Pinpoint the cell where the given text exists, returning its [X, Y] midpoint coordinate. 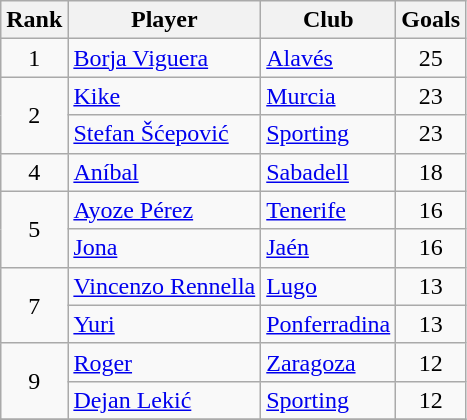
18 [431, 172]
Borja Viguera [164, 58]
Jona [164, 248]
7 [34, 305]
5 [34, 229]
Club [328, 20]
Jaén [328, 248]
Alavés [328, 58]
9 [34, 381]
Dejan Lekić [164, 400]
Sabadell [328, 172]
Zaragoza [328, 362]
Murcia [328, 96]
Stefan Šćepović [164, 134]
1 [34, 58]
Aníbal [164, 172]
Ponferradina [328, 324]
Roger [164, 362]
Yuri [164, 324]
Kike [164, 96]
Rank [34, 20]
Tenerife [328, 210]
Player [164, 20]
25 [431, 58]
4 [34, 172]
Goals [431, 20]
Vincenzo Rennella [164, 286]
Lugo [328, 286]
2 [34, 115]
Ayoze Pérez [164, 210]
